Search for the cell housing the specified text and yield its (x, y) center coordinate. 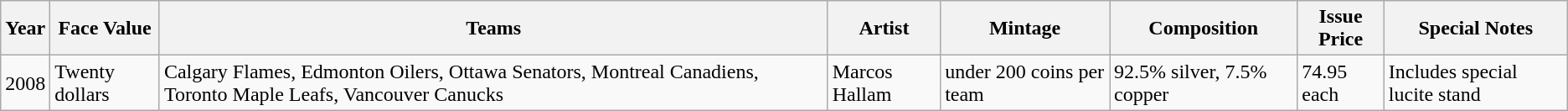
Mintage (1025, 29)
Composition (1204, 29)
Issue Price (1341, 29)
under 200 coins per team (1025, 82)
2008 (25, 82)
Year (25, 29)
Twenty dollars (106, 82)
Includes special lucite stand (1476, 82)
Teams (493, 29)
Special Notes (1476, 29)
74.95 each (1341, 82)
92.5% silver, 7.5% copper (1204, 82)
Marcos Hallam (884, 82)
Artist (884, 29)
Calgary Flames, Edmonton Oilers, Ottawa Senators, Montreal Canadiens, Toronto Maple Leafs, Vancouver Canucks (493, 82)
Face Value (106, 29)
